Output the [X, Y] coordinate of the center of the cell containing the given text.  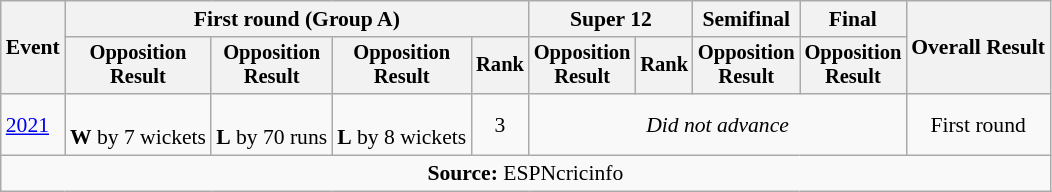
Event [33, 48]
2021 [33, 124]
First round [978, 124]
3 [500, 124]
Overall Result [978, 48]
Source: ESPNcricinfo [526, 174]
L by 70 runs [272, 124]
L by 8 wickets [402, 124]
First round (Group A) [297, 19]
W by 7 wickets [138, 124]
Final [854, 19]
Semifinal [746, 19]
Super 12 [611, 19]
Did not advance [718, 124]
